Return the (x, y) coordinate for the center point of the cell that contains the specified text.  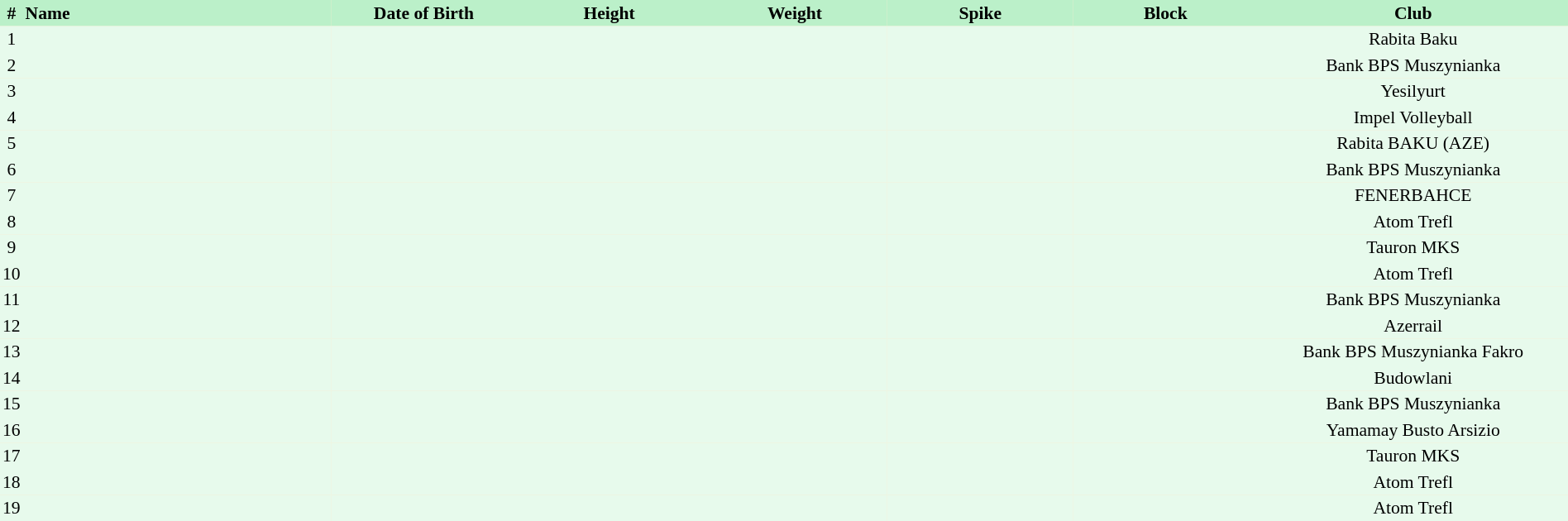
# (12, 13)
6 (12, 170)
7 (12, 195)
1 (12, 40)
FENERBAHCE (1413, 195)
15 (12, 404)
5 (12, 144)
8 (12, 222)
Bank BPS Muszynianka Fakro (1413, 352)
16 (12, 430)
Azerrail (1413, 326)
4 (12, 117)
Budowlani (1413, 378)
Rabita Baku (1413, 40)
11 (12, 299)
3 (12, 91)
Weight (795, 13)
17 (12, 456)
Yamamay Busto Arsizio (1413, 430)
Club (1413, 13)
Date of Birth (423, 13)
12 (12, 326)
Height (609, 13)
2 (12, 65)
18 (12, 482)
Spike (980, 13)
Impel Volleyball (1413, 117)
19 (12, 508)
Name (177, 13)
9 (12, 248)
10 (12, 274)
14 (12, 378)
Block (1165, 13)
13 (12, 352)
Rabita BAKU (AZE) (1413, 144)
Yesilyurt (1413, 91)
